Detect which cell encompasses the target text, then output its (X, Y) center coordinate. 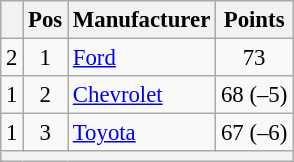
Points (254, 20)
67 (–6) (254, 133)
3 (46, 133)
68 (–5) (254, 95)
Manufacturer (142, 20)
Chevrolet (142, 95)
Ford (142, 58)
73 (254, 58)
Pos (46, 20)
Toyota (142, 133)
